Extract the (x, y) coordinate from the center of the cell holding the provided text.  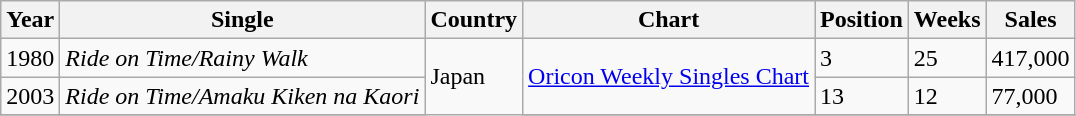
77,000 (1030, 96)
1980 (30, 58)
Ride on Time/Rainy Walk (242, 58)
Sales (1030, 20)
Ride on Time/Amaku Kiken na Kaori (242, 96)
Japan (474, 77)
12 (947, 96)
13 (862, 96)
Country (474, 20)
Chart (669, 20)
Single (242, 20)
Year (30, 20)
Oricon Weekly Singles Chart (669, 77)
Weeks (947, 20)
2003 (30, 96)
3 (862, 58)
25 (947, 58)
Position (862, 20)
417,000 (1030, 58)
